Return the [X, Y] coordinate for the center point of the cell that contains the specified text.  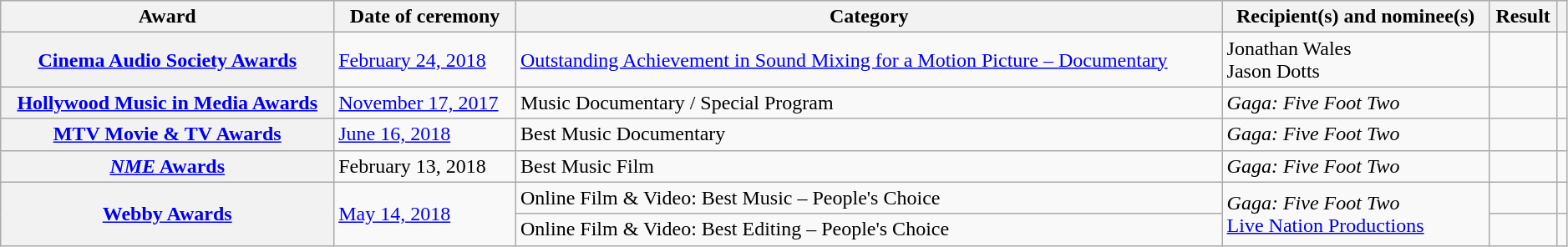
Online Film & Video: Best Music – People's Choice [869, 198]
MTV Movie & TV Awards [167, 134]
Jonathan WalesJason Dotts [1355, 60]
Award [167, 17]
NME Awards [167, 166]
Best Music Documentary [869, 134]
Webby Awards [167, 214]
Best Music Film [869, 166]
Recipient(s) and nominee(s) [1355, 17]
Online Film & Video: Best Editing – People's Choice [869, 229]
Music Documentary / Special Program [869, 103]
Date of ceremony [425, 17]
February 24, 2018 [425, 60]
Hollywood Music in Media Awards [167, 103]
June 16, 2018 [425, 134]
Result [1523, 17]
February 13, 2018 [425, 166]
Gaga: Five Foot TwoLive Nation Productions [1355, 214]
Cinema Audio Society Awards [167, 60]
May 14, 2018 [425, 214]
Category [869, 17]
Outstanding Achievement in Sound Mixing for a Motion Picture – Documentary [869, 60]
November 17, 2017 [425, 103]
